Identify which cell holds the provided text, then report its (X, Y) central coordinate. 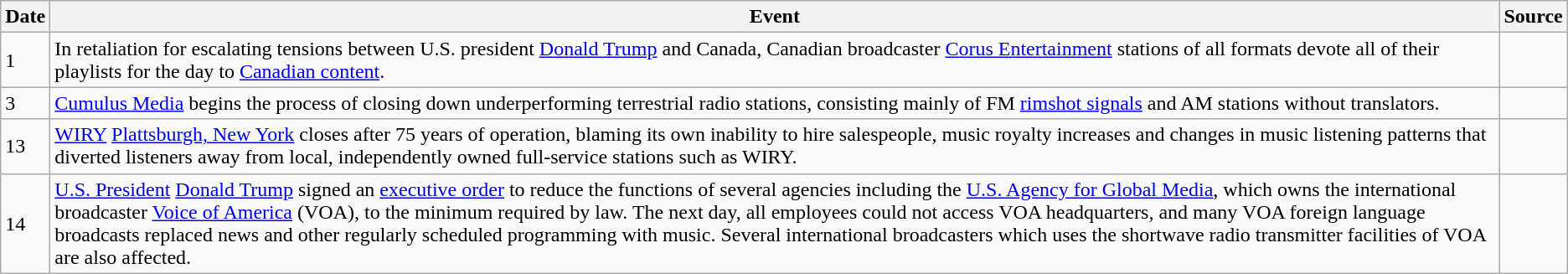
Event (775, 17)
14 (25, 223)
3 (25, 103)
1 (25, 60)
Source (1533, 17)
13 (25, 146)
Date (25, 17)
